Detect which cell encompasses the target text, then output its (X, Y) center coordinate. 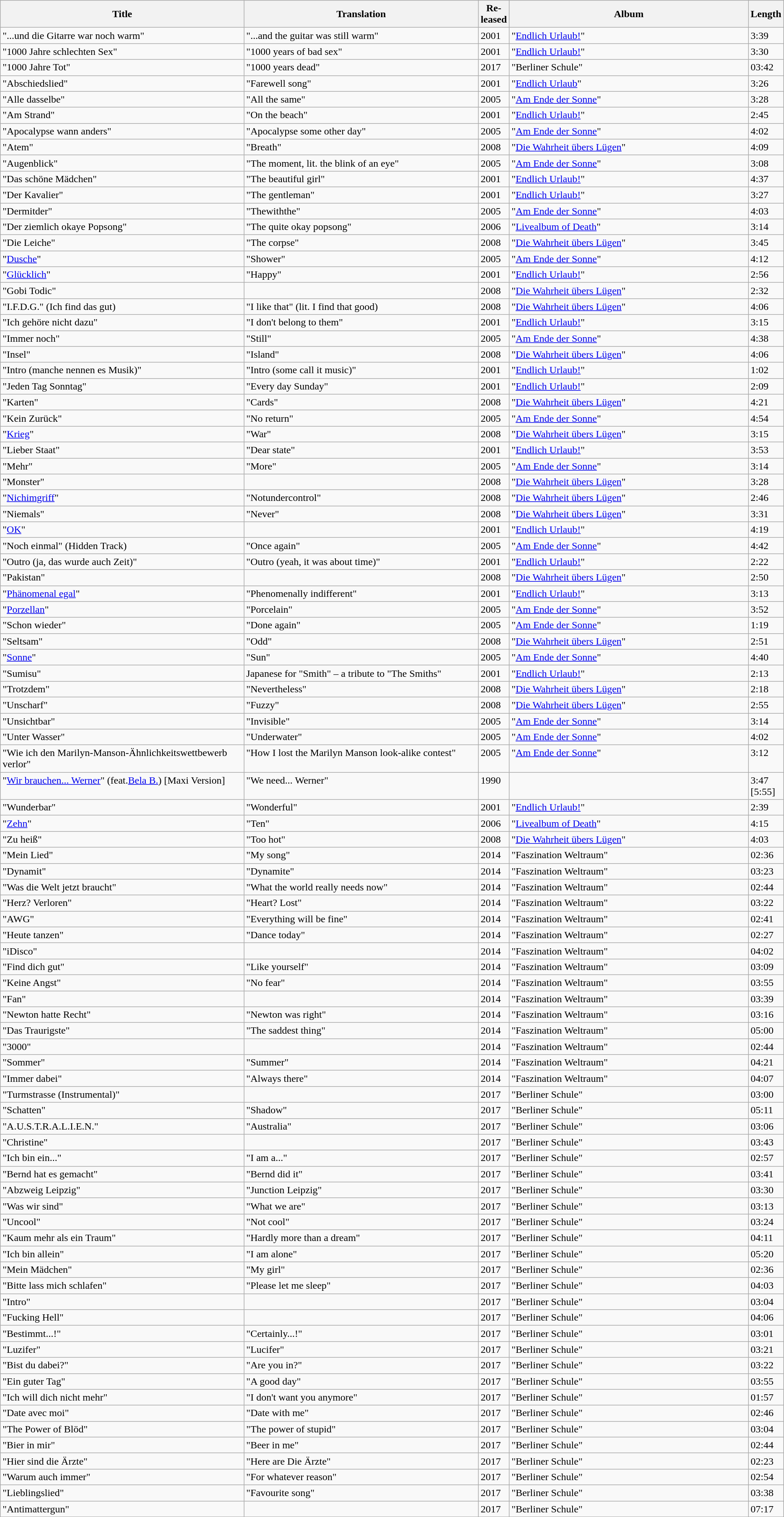
4:09 (766, 147)
"My girl" (361, 1270)
03:09 (766, 967)
"Monster" (122, 482)
"Ich bin ein..." (122, 1158)
"Karten" (122, 402)
"Beer in me" (361, 1445)
03:06 (766, 1126)
"Wonderful" (361, 808)
"Like yourself" (361, 967)
"No fear" (361, 983)
"Outro (ja, das wurde auch Zeit)" (122, 562)
04:21 (766, 1063)
"Are you in?" (361, 1365)
3:12 (766, 759)
"Wunderbar" (122, 808)
"Ich will dich nicht mehr" (122, 1397)
03:39 (766, 999)
"Kaum mehr als ein Traum" (122, 1238)
"The gentleman" (361, 195)
"Fan" (122, 999)
"Thewiththe" (361, 211)
Album (629, 14)
4:15 (766, 823)
3:31 (766, 514)
"Dynamite" (361, 871)
"Porcelain" (361, 609)
"Alle dasselbe" (122, 99)
"1000 Jahre schlechten Sex" (122, 52)
"Phänomenal egal" (122, 593)
"Christine" (122, 1142)
"The corpse" (361, 243)
04:02 (766, 951)
"A good day" (361, 1381)
"Warum auch immer" (122, 1477)
"Intro (manche nennen es Musik)" (122, 370)
"Dusche" (122, 259)
01:57 (766, 1397)
"Bernd hat es gemacht" (122, 1174)
05:20 (766, 1254)
"Dermitder" (122, 211)
2:45 (766, 115)
"I don't want you anymore" (361, 1397)
2:39 (766, 808)
"Immer noch" (122, 338)
"Ich bin allein" (122, 1254)
"All the same" (361, 99)
"Was die Welt jetzt braucht" (122, 887)
"Dear state" (361, 450)
"Der Kavalier" (122, 195)
"Unsichtbar" (122, 721)
"Ich gehöre nicht dazu" (122, 322)
03:42 (766, 67)
"Always there" (361, 1078)
2:46 (766, 498)
"1000 Jahre Tot" (122, 67)
03:38 (766, 1493)
02:27 (766, 935)
4:37 (766, 179)
Japanese for "Smith" – a tribute to "The Smiths" (361, 673)
"Done again" (361, 625)
"What the world really needs now" (361, 887)
"Everything will be fine" (361, 919)
03:24 (766, 1222)
"Intro" (122, 1302)
"What we are" (361, 1206)
3:26 (766, 83)
"Porzellan" (122, 609)
05:11 (766, 1110)
"The Power of Blöd" (122, 1429)
"Die Leiche" (122, 243)
"Dance today" (361, 935)
"Herz? Verloren" (122, 903)
"Notundercontrol" (361, 498)
"Schatten" (122, 1110)
"Seltsam" (122, 641)
"Krieg" (122, 434)
02:41 (766, 919)
"Junction Leipzig" (361, 1190)
"Ein guter Tag" (122, 1381)
"Sommer" (122, 1063)
"Newton hatte Recht" (122, 1015)
"Am Strand" (122, 115)
"Find dich gut" (122, 967)
"Too hot" (361, 839)
3:13 (766, 593)
"Bernd did it" (361, 1174)
"The beautiful girl" (361, 179)
"Immer dabei" (122, 1078)
04:11 (766, 1238)
"A.U.S.T.R.A.L.I.E.N." (122, 1126)
"Outro (yeah, it was about time)" (361, 562)
03:00 (766, 1094)
"Ten" (361, 823)
"Island" (361, 354)
"Favourite song" (361, 1493)
4:12 (766, 259)
4:40 (766, 657)
"I like that" (lit. I find that good) (361, 307)
"Antimattergun" (122, 1509)
"Sumisu" (122, 673)
"Abschiedslied" (122, 83)
3:27 (766, 195)
"Niemals" (122, 514)
"Breath" (361, 147)
"Shower" (361, 259)
1:02 (766, 370)
3:52 (766, 609)
"On the beach" (361, 115)
03:23 (766, 871)
"Happy" (361, 275)
2:56 (766, 275)
"The power of stupid" (361, 1429)
"Sonne" (122, 657)
"1000 years dead" (361, 67)
"3000" (122, 1047)
4:19 (766, 530)
"Kein Zurück" (122, 418)
"Lieblingslied" (122, 1493)
"Unter Wasser" (122, 737)
"Farewell song" (361, 83)
Length (766, 14)
"Nevertheless" (361, 689)
"AWG" (122, 919)
"Shadow" (361, 1110)
03:30 (766, 1190)
3:39 (766, 36)
03:43 (766, 1142)
02:54 (766, 1477)
"War" (361, 434)
"Bist du dabei?" (122, 1365)
3:30 (766, 52)
"Nichimgriff" (122, 498)
"No return" (361, 418)
"Lieber Staat" (122, 450)
4:21 (766, 402)
"Atem" (122, 147)
"Trotzdem" (122, 689)
2:13 (766, 673)
"Lucifer" (361, 1349)
"Was wir sind" (122, 1206)
03:21 (766, 1349)
3:08 (766, 163)
"I am a..." (361, 1158)
"Never" (361, 514)
Translation (361, 14)
"For whatever reason" (361, 1477)
"Sun" (361, 657)
02:46 (766, 1413)
"Wie ich den Marilyn-Manson-Ähnlichkeitswettbewerb verlor" (122, 759)
"Mein Lied" (122, 855)
"Luzifer" (122, 1349)
03:01 (766, 1334)
"Das Traurigste" (122, 1031)
"Fuzzy" (361, 705)
"Schon wieder" (122, 625)
"Turmstrasse (Instrumental)" (122, 1094)
"Once again" (361, 546)
"Endlich Urlaub" (629, 83)
"Australia" (361, 1126)
04:07 (766, 1078)
"Gobi Todic" (122, 291)
"iDisco" (122, 951)
"Here are Die Ärzte" (361, 1461)
07:17 (766, 1509)
4:38 (766, 338)
"Bier in mir" (122, 1445)
Title (122, 14)
"The moment, lit. the blink of an eye" (361, 163)
"Uncool" (122, 1222)
"Every day Sunday" (361, 386)
"Invisible" (361, 721)
"I.F.D.G." (Ich find das gut) (122, 307)
"Still" (361, 338)
2:51 (766, 641)
"Unscharf" (122, 705)
02:23 (766, 1461)
"Phenomenally indifferent" (361, 593)
3:45 (766, 243)
"Mein Mädchen" (122, 1270)
"The quite okay popsong" (361, 227)
4:54 (766, 418)
"Apocalypse wann anders" (122, 131)
"How I lost the Marilyn Manson look-alike contest" (361, 759)
02:57 (766, 1158)
Re-leased (494, 14)
2:18 (766, 689)
1:19 (766, 625)
"Odd" (361, 641)
05:00 (766, 1031)
"Date with me" (361, 1413)
2:50 (766, 578)
"Jeden Tag Sonntag" (122, 386)
"Apocalypse some other day" (361, 131)
"Der ziemlich okaye Popsong" (122, 227)
2:22 (766, 562)
"Summer" (361, 1063)
"Pakistan" (122, 578)
"Wir brauchen... Werner" (feat.Bela B.) [Maxi Version] (122, 786)
"Intro (some call it music)" (361, 370)
04:03 (766, 1286)
03:41 (766, 1174)
"Noch einmal" (Hidden Track) (122, 546)
"Fucking Hell" (122, 1318)
"Heart? Lost" (361, 903)
"Abzweig Leipzig" (122, 1190)
"...and the guitar was still warm" (361, 36)
3:47 [5:55] (766, 786)
2:55 (766, 705)
"Newton was right" (361, 1015)
"Insel" (122, 354)
"Keine Angst" (122, 983)
04:06 (766, 1318)
"Heute tanzen" (122, 935)
"1000 years of bad sex" (361, 52)
"Not cool" (361, 1222)
"Date avec moi" (122, 1413)
"We need... Werner" (361, 786)
2:09 (766, 386)
2:32 (766, 291)
"Das schöne Mädchen" (122, 179)
3:53 (766, 450)
"Augenblick" (122, 163)
"I am alone" (361, 1254)
4:42 (766, 546)
"Dynamit" (122, 871)
"My song" (361, 855)
"Zehn" (122, 823)
"I don't belong to them" (361, 322)
"Cards" (361, 402)
"Zu heiß" (122, 839)
"The saddest thing" (361, 1031)
"More" (361, 466)
1990 (494, 786)
"...und die Gitarre war noch warm" (122, 36)
"Underwater" (361, 737)
"OK" (122, 530)
"Glücklich" (122, 275)
"Bestimmt...!" (122, 1334)
"Hardly more than a dream" (361, 1238)
"Mehr" (122, 466)
"Hier sind die Ärzte" (122, 1461)
"Certainly...!" (361, 1334)
03:16 (766, 1015)
"Please let me sleep" (361, 1286)
"Bitte lass mich schlafen" (122, 1286)
03:13 (766, 1206)
